Determine the (x, y) coordinate at the center of the cell enclosing the given text.  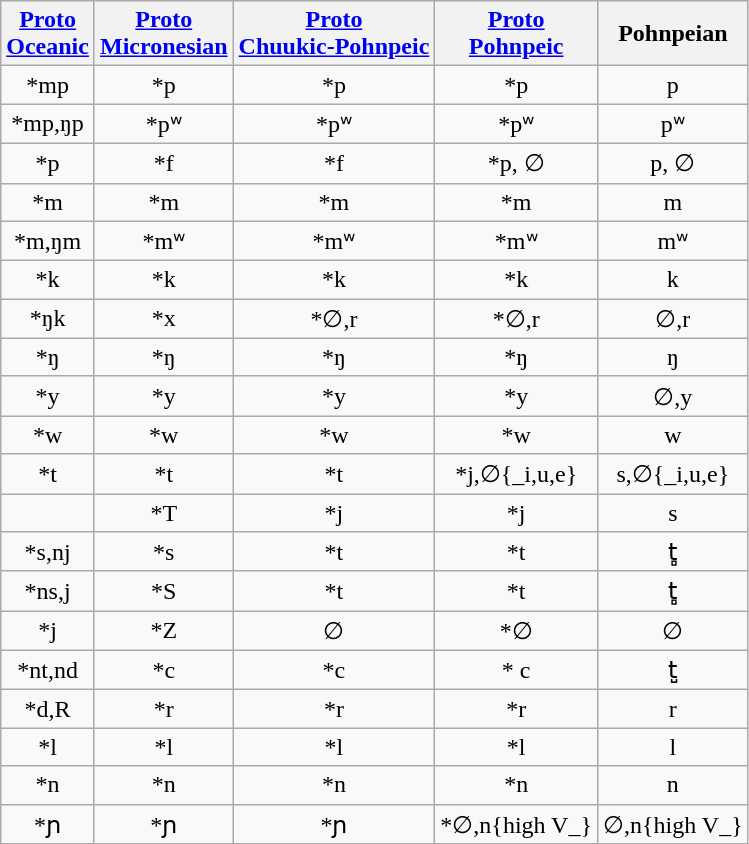
*s (164, 552)
* c (516, 670)
*ns,j (48, 591)
*p, ∅ (516, 163)
∅,r (674, 319)
*Z (164, 631)
ProtoOceanic (48, 34)
ŋ (674, 357)
*mp,ŋp (48, 124)
*j,∅{_i,u,e} (516, 474)
m (674, 202)
*m,ŋm (48, 241)
*d,R (48, 709)
t̺ (674, 670)
∅,y (674, 396)
*∅,n{high V_} (516, 824)
*s,nj (48, 552)
Pohnpeian (674, 34)
mʷ (674, 241)
*T (164, 513)
p (674, 85)
n (674, 785)
*ŋk (48, 319)
*nt,nd (48, 670)
*S (164, 591)
∅,n{high V_} (674, 824)
*mp (48, 85)
l (674, 747)
ProtoChuukic-Pohnpeic (334, 34)
s (674, 513)
ProtoMicronesian (164, 34)
pʷ (674, 124)
*x (164, 319)
k (674, 280)
s,∅{_i,u,e} (674, 474)
ProtoPohnpeic (516, 34)
w (674, 435)
p, ∅ (674, 163)
*∅ (516, 631)
r (674, 709)
